Pinpoint the cell where the given text exists, returning its (x, y) midpoint coordinate. 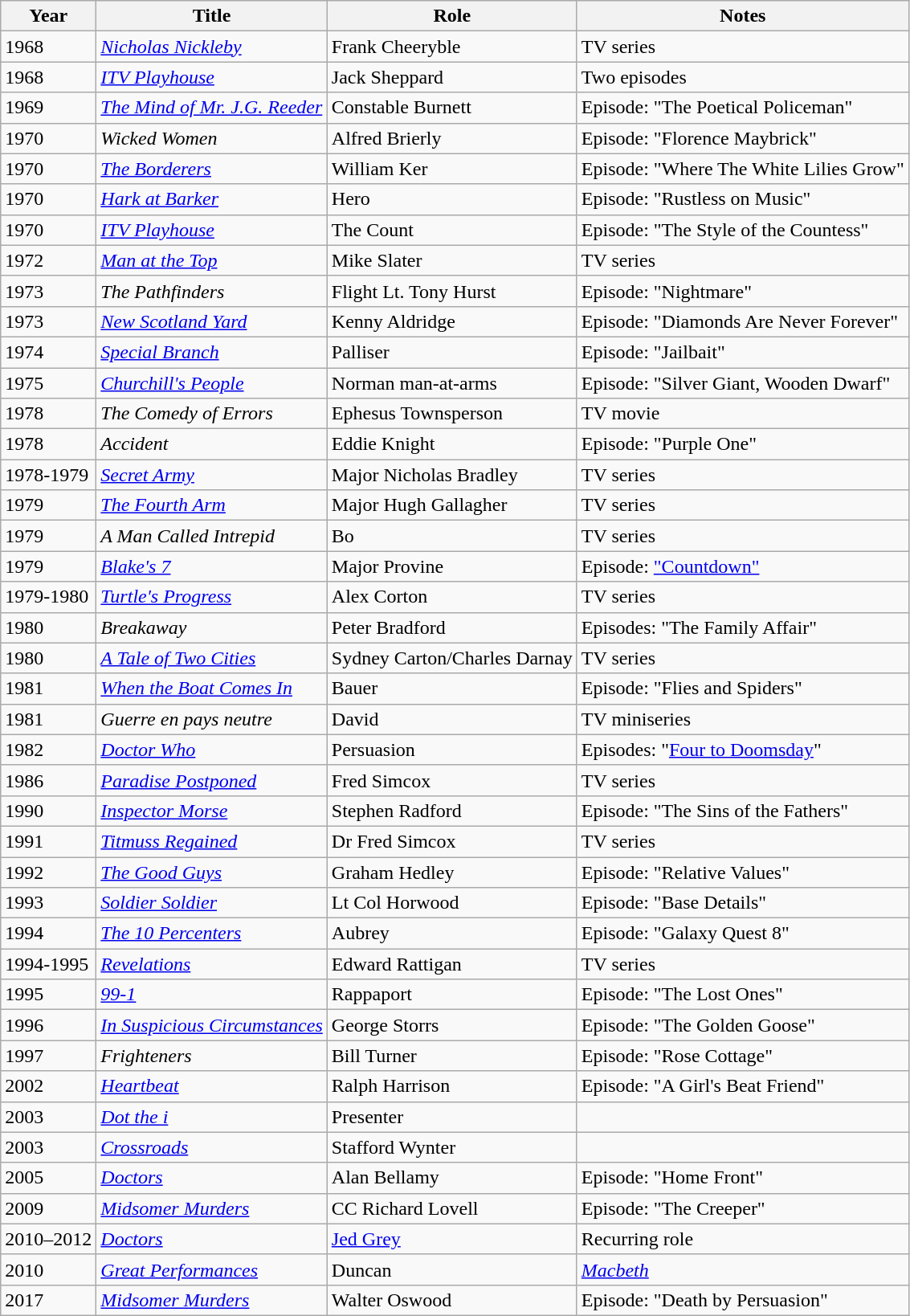
99-1 (212, 995)
1993 (48, 903)
Crossroads (212, 1147)
Turtle's Progress (212, 597)
Jed Grey (451, 1239)
Episode: "The Poetical Policeman" (742, 108)
Guerre en pays neutre (212, 719)
Episodes: "The Family Affair" (742, 627)
Episode: "The Golden Goose" (742, 1025)
Role (451, 16)
Kenny Aldridge (451, 321)
Episode: "Relative Values" (742, 872)
David (451, 719)
Special Branch (212, 352)
Churchill's People (212, 383)
William Ker (451, 169)
2005 (48, 1178)
The 10 Percenters (212, 934)
Frank Cheeryble (451, 47)
Bo (451, 536)
1994-1995 (48, 964)
Rappaport (451, 995)
Two episodes (742, 77)
When the Boat Comes In (212, 689)
Episode: "Purple One" (742, 444)
Episode: "Diamonds Are Never Forever" (742, 321)
Aubrey (451, 934)
Man at the Top (212, 260)
Peter Bradford (451, 627)
CC Richard Lovell (451, 1208)
Mike Slater (451, 260)
Bauer (451, 689)
Episode: "Where The White Lilies Grow" (742, 169)
Episode: "Flies and Spiders" (742, 689)
Episode: "The Style of the Countess" (742, 230)
1992 (48, 872)
Breakaway (212, 627)
Dot the i (212, 1117)
1975 (48, 383)
Episode: "Silver Giant, Wooden Dwarf" (742, 383)
1979-1980 (48, 597)
Bill Turner (451, 1056)
1996 (48, 1025)
Episode: "Rose Cottage" (742, 1056)
1969 (48, 108)
1997 (48, 1056)
Episode: "The Creeper" (742, 1208)
Episode: "Home Front" (742, 1178)
Heartbeat (212, 1086)
Frighteners (212, 1056)
Major Nicholas Bradley (451, 475)
Year (48, 16)
Alex Corton (451, 597)
Jack Sheppard (451, 77)
1994 (48, 934)
Secret Army (212, 475)
Eddie Knight (451, 444)
Recurring role (742, 1239)
2017 (48, 1300)
1982 (48, 750)
Episode: "The Sins of the Fathers" (742, 811)
Episode: "Florence Maybrick" (742, 138)
Episode: "Death by Persuasion" (742, 1300)
Major Provine (451, 566)
1986 (48, 780)
Revelations (212, 964)
2009 (48, 1208)
Inspector Morse (212, 811)
Hero (451, 199)
The Mind of Mr. J.G. Reeder (212, 108)
Alan Bellamy (451, 1178)
Sydney Carton/Charles Darnay (451, 658)
A Man Called Intrepid (212, 536)
The Borderers (212, 169)
Episode: "Jailbait" (742, 352)
Flight Lt. Tony Hurst (451, 291)
Major Hugh Gallagher (451, 505)
Ephesus Townsperson (451, 414)
Nicholas Nickleby (212, 47)
Palliser (451, 352)
A Tale of Two Cities (212, 658)
The Good Guys (212, 872)
Blake's 7 (212, 566)
Graham Hedley (451, 872)
1991 (48, 841)
Soldier Soldier (212, 903)
1972 (48, 260)
Episode: "The Lost Ones" (742, 995)
2002 (48, 1086)
Hark at Barker (212, 199)
Lt Col Horwood (451, 903)
Macbeth (742, 1269)
Episodes: "Four to Doomsday" (742, 750)
In Suspicious Circumstances (212, 1025)
Edward Rattigan (451, 964)
George Storrs (451, 1025)
Notes (742, 16)
Episode: "A Girl's Beat Friend" (742, 1086)
1978-1979 (48, 475)
Walter Oswood (451, 1300)
TV miniseries (742, 719)
1974 (48, 352)
Episode: "Nightmare" (742, 291)
Titmuss Regained (212, 841)
Great Performances (212, 1269)
Persuasion (451, 750)
2010 (48, 1269)
Constable Burnett (451, 108)
Title (212, 16)
TV movie (742, 414)
Paradise Postponed (212, 780)
New Scotland Yard (212, 321)
Episode: "Galaxy Quest 8" (742, 934)
Alfred Brierly (451, 138)
Duncan (451, 1269)
Stafford Wynter (451, 1147)
2010–2012 (48, 1239)
Accident (212, 444)
Presenter (451, 1117)
The Pathfinders (212, 291)
The Count (451, 230)
1995 (48, 995)
Episode: "Countdown" (742, 566)
Doctor Who (212, 750)
Ralph Harrison (451, 1086)
Episode: "Rustless on Music" (742, 199)
The Comedy of Errors (212, 414)
Dr Fred Simcox (451, 841)
1990 (48, 811)
Wicked Women (212, 138)
Stephen Radford (451, 811)
Fred Simcox (451, 780)
Norman man-at-arms (451, 383)
Episode: "Base Details" (742, 903)
The Fourth Arm (212, 505)
